Extract the (x, y) coordinate from the center of the cell holding the provided text.  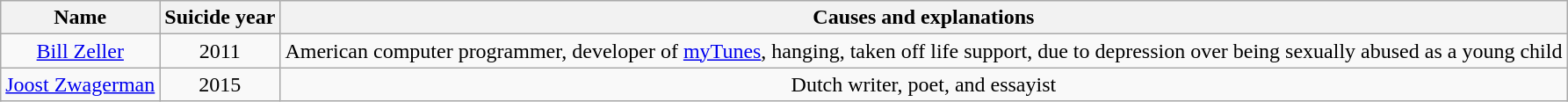
2011 (220, 51)
Bill Zeller (81, 51)
2015 (220, 84)
American computer programmer, developer of myTunes, hanging, taken off life support, due to depression over being sexually abused as a young child (924, 51)
Dutch writer, poet, and essayist (924, 84)
Joost Zwagerman (81, 84)
Causes and explanations (924, 18)
Suicide year (220, 18)
Name (81, 18)
